Detect which cell encompasses the target text, then output its (X, Y) center coordinate. 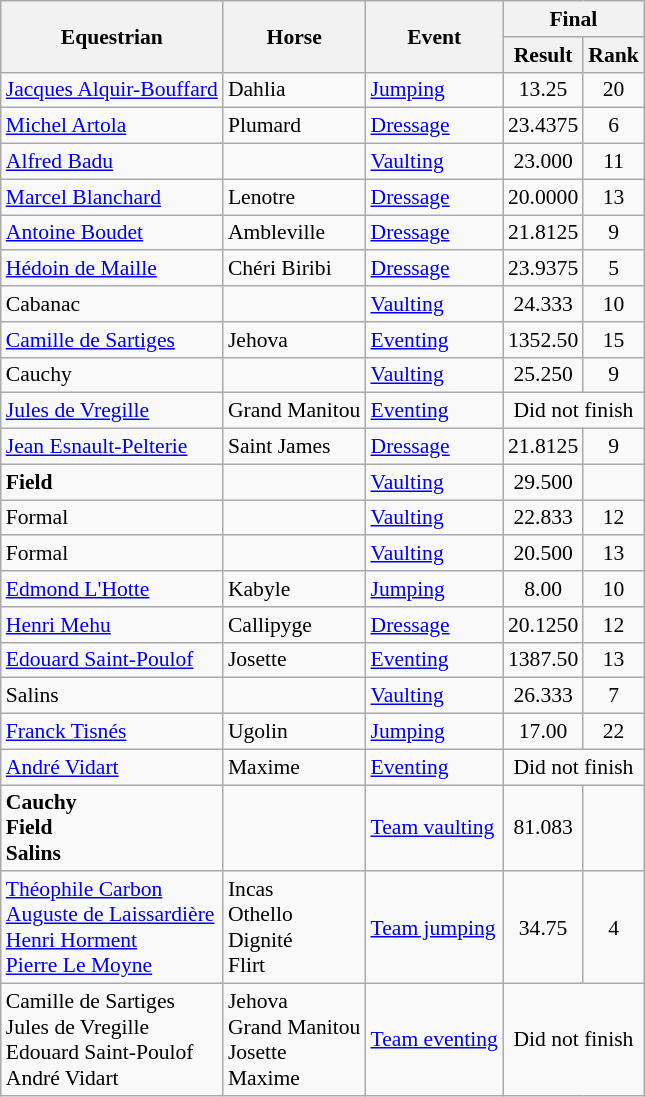
Jehova (294, 340)
Cauchy Field Salins (112, 828)
Team eventing (434, 1040)
8.00 (543, 589)
Jacques Alquir-Bouffard (112, 90)
Ugolin (294, 732)
Final (574, 19)
Hédoin de Maille (112, 269)
1387.50 (543, 660)
23.4375 (543, 126)
26.333 (543, 696)
Team vaulting (434, 828)
24.333 (543, 304)
1352.50 (543, 340)
4 (614, 928)
Jules de Vregille (112, 411)
13.25 (543, 90)
Chéri Biribi (294, 269)
Cauchy (112, 375)
Théophile Carbon Auguste de Laissardière Henri Horment Pierre Le Moyne (112, 928)
Cabanac (112, 304)
20.1250 (543, 625)
Antoine Boudet (112, 233)
Camille de Sartiges (112, 340)
Team jumping (434, 928)
20.0000 (543, 197)
Alfred Badu (112, 162)
Result (543, 55)
Salins (112, 696)
Josette (294, 660)
17.00 (543, 732)
André Vidart (112, 767)
Franck Tisnés (112, 732)
22 (614, 732)
Edmond L'Hotte (112, 589)
Callipyge (294, 625)
25.250 (543, 375)
Marcel Blanchard (112, 197)
11 (614, 162)
22.833 (543, 518)
Ambleville (294, 233)
Henri Mehu (112, 625)
Dahlia (294, 90)
23.9375 (543, 269)
23.000 (543, 162)
29.500 (543, 482)
Maxime (294, 767)
Incas Othello Dignité Flirt (294, 928)
81.083 (543, 828)
20.500 (543, 554)
15 (614, 340)
Rank (614, 55)
Edouard Saint-Poulof (112, 660)
34.75 (543, 928)
Plumard (294, 126)
5 (614, 269)
Equestrian (112, 36)
7 (614, 696)
Grand Manitou (294, 411)
Kabyle (294, 589)
Jean Esnault-Pelterie (112, 447)
Saint James (294, 447)
Field (112, 482)
Horse (294, 36)
6 (614, 126)
Michel Artola (112, 126)
Camille de Sartiges Jules de Vregille Edouard Saint-Poulof André Vidart (112, 1040)
20 (614, 90)
Lenotre (294, 197)
Jehova Grand Manitou Josette Maxime (294, 1040)
Event (434, 36)
